From the cell containing the given text, extract its center point as (x, y) coordinate. 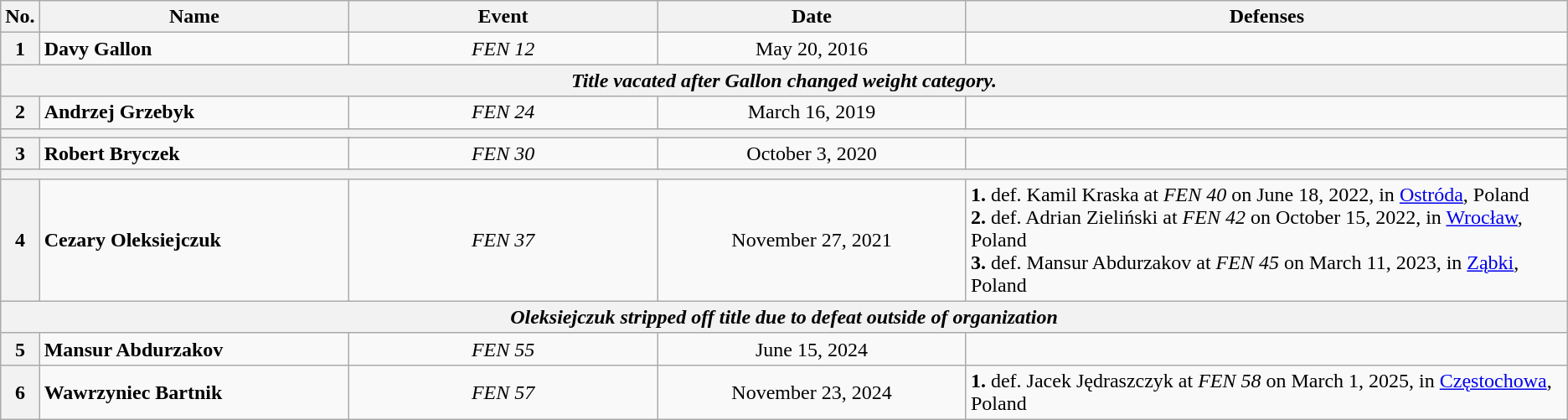
4 (20, 240)
FEN 30 (503, 153)
FEN 24 (503, 112)
Davy Gallon (194, 49)
May 20, 2016 (812, 49)
Oleksiejczuk stripped off title due to defeat outside of organization (784, 317)
Name (194, 17)
FEN 57 (503, 392)
March 16, 2019 (812, 112)
Date (812, 17)
6 (20, 392)
1 (20, 49)
FEN 12 (503, 49)
November 27, 2021 (812, 240)
3 (20, 153)
Title vacated after Gallon changed weight category. (784, 80)
November 23, 2024 (812, 392)
FEN 55 (503, 349)
Event (503, 17)
October 3, 2020 (812, 153)
Andrzej Grzebyk (194, 112)
2 (20, 112)
No. (20, 17)
1. def. Jacek Jędraszczyk at FEN 58 on March 1, 2025, in Częstochowa, Poland (1266, 392)
Robert Bryczek (194, 153)
Mansur Abdurzakov (194, 349)
Wawrzyniec Bartnik (194, 392)
Defenses (1266, 17)
June 15, 2024 (812, 349)
Cezary Oleksiejczuk (194, 240)
FEN 37 (503, 240)
5 (20, 349)
